Locate the cell with the specified text and output its (X, Y) center coordinate. 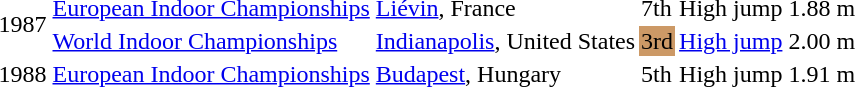
High jump (731, 41)
World Indoor Championships (211, 41)
Indianapolis, United States (505, 41)
3rd (658, 41)
